Search for the cell housing the specified text and yield its [x, y] center coordinate. 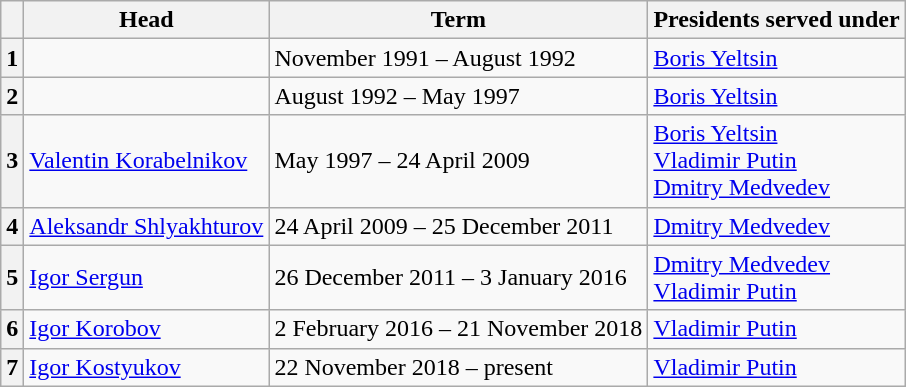
7 [12, 367]
Aleksandr Shlyakhturov [146, 226]
Dmitry MedvedevVladimir Putin [776, 278]
Term [458, 20]
26 December 2011 – 3 January 2016 [458, 278]
5 [12, 278]
August 1992 – May 1997 [458, 96]
Igor Kostyukov [146, 367]
Igor Korobov [146, 329]
4 [12, 226]
Presidents served under [776, 20]
Valentin Korabelnikov [146, 161]
Head [146, 20]
Dmitry Medvedev [776, 226]
2 February 2016 – 21 November 2018 [458, 329]
May 1997 – 24 April 2009 [458, 161]
2 [12, 96]
Igor Sergun [146, 278]
November 1991 – August 1992 [458, 58]
1 [12, 58]
24 April 2009 – 25 December 2011 [458, 226]
Boris YeltsinVladimir PutinDmitry Medvedev [776, 161]
3 [12, 161]
6 [12, 329]
22 November 2018 – present [458, 367]
